Capture the cell that displays the provided text and extract its [X, Y] central coordinate. 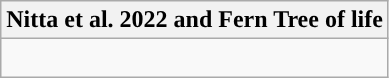
Nitta et al. 2022 and Fern Tree of life [195, 20]
